Output the [x, y] coordinate of the center of the cell containing the given text.  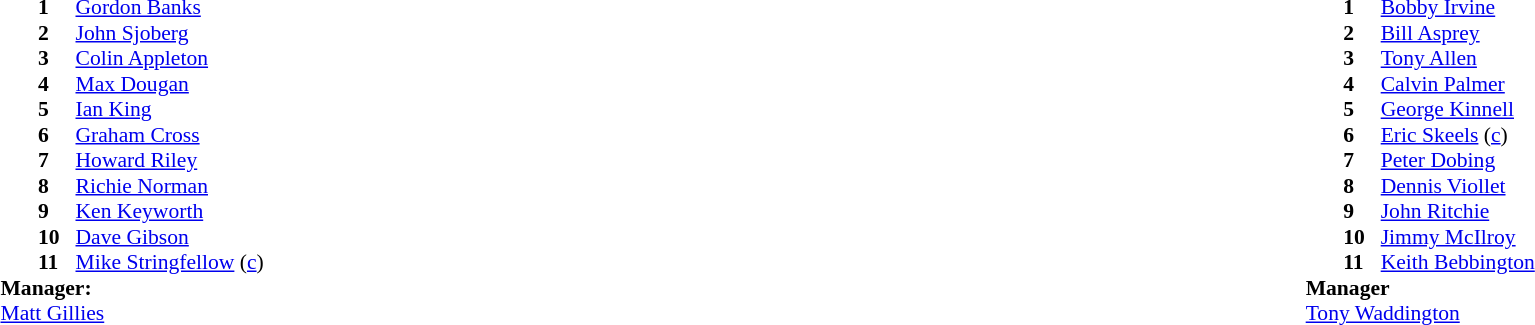
John Sjoberg [170, 33]
Mike Stringfellow (c) [170, 263]
Richie Norman [170, 186]
Eric Skeels (c) [1458, 135]
Peter Dobing [1458, 161]
Graham Cross [170, 135]
Max Dougan [170, 84]
Colin Appleton [170, 59]
Dave Gibson [170, 237]
Ken Keyworth [170, 211]
Jimmy McIlroy [1458, 237]
Manager [1420, 288]
George Kinnell [1458, 109]
John Ritchie [1458, 211]
Dennis Viollet [1458, 186]
Tony Allen [1458, 59]
Ian King [170, 109]
Calvin Palmer [1458, 84]
Howard Riley [170, 161]
Bill Asprey [1458, 33]
Manager: [132, 288]
Keith Bebbington [1458, 263]
